Pinpoint the cell where the given text exists, returning its (x, y) midpoint coordinate. 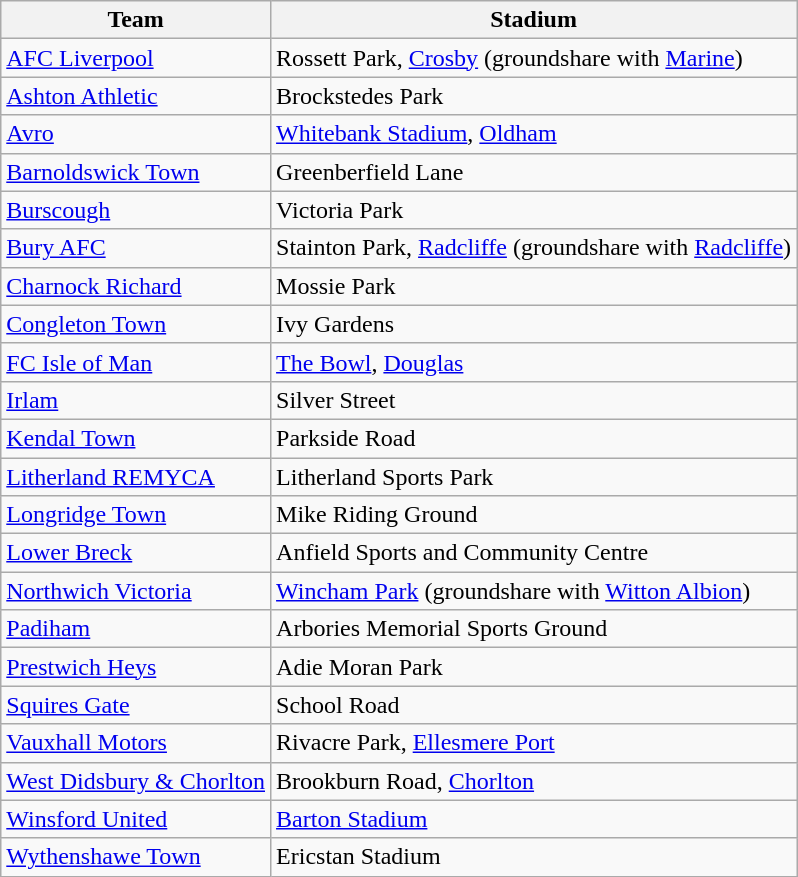
Barton Stadium (534, 819)
FC Isle of Man (136, 362)
Mike Riding Ground (534, 515)
Wincham Park (groundshare with Witton Albion) (534, 591)
Winsford United (136, 819)
Squires Gate (136, 705)
Rossett Park, Crosby (groundshare with Marine) (534, 58)
Padiham (136, 629)
Adie Moran Park (534, 667)
West Didsbury & Chorlton (136, 781)
Arbories Memorial Sports Ground (534, 629)
Congleton Town (136, 324)
Ivy Gardens (534, 324)
Stainton Park, Radcliffe (groundshare with Radcliffe) (534, 248)
Brookburn Road, Chorlton (534, 781)
Prestwich Heys (136, 667)
Silver Street (534, 400)
Anfield Sports and Community Centre (534, 553)
Mossie Park (534, 286)
Litherland REMYCA (136, 477)
Burscough (136, 210)
Litherland Sports Park (534, 477)
Avro (136, 134)
The Bowl, Douglas (534, 362)
Ericstan Stadium (534, 857)
Rivacre Park, Ellesmere Port (534, 743)
Longridge Town (136, 515)
Team (136, 20)
Northwich Victoria (136, 591)
Parkside Road (534, 438)
AFC Liverpool (136, 58)
School Road (534, 705)
Victoria Park (534, 210)
Bury AFC (136, 248)
Lower Breck (136, 553)
Vauxhall Motors (136, 743)
Whitebank Stadium, Oldham (534, 134)
Stadium (534, 20)
Barnoldswick Town (136, 172)
Brockstedes Park (534, 96)
Ashton Athletic (136, 96)
Greenberfield Lane (534, 172)
Wythenshawe Town (136, 857)
Irlam (136, 400)
Charnock Richard (136, 286)
Kendal Town (136, 438)
